Extract the (x, y) coordinate from the center of the cell holding the provided text.  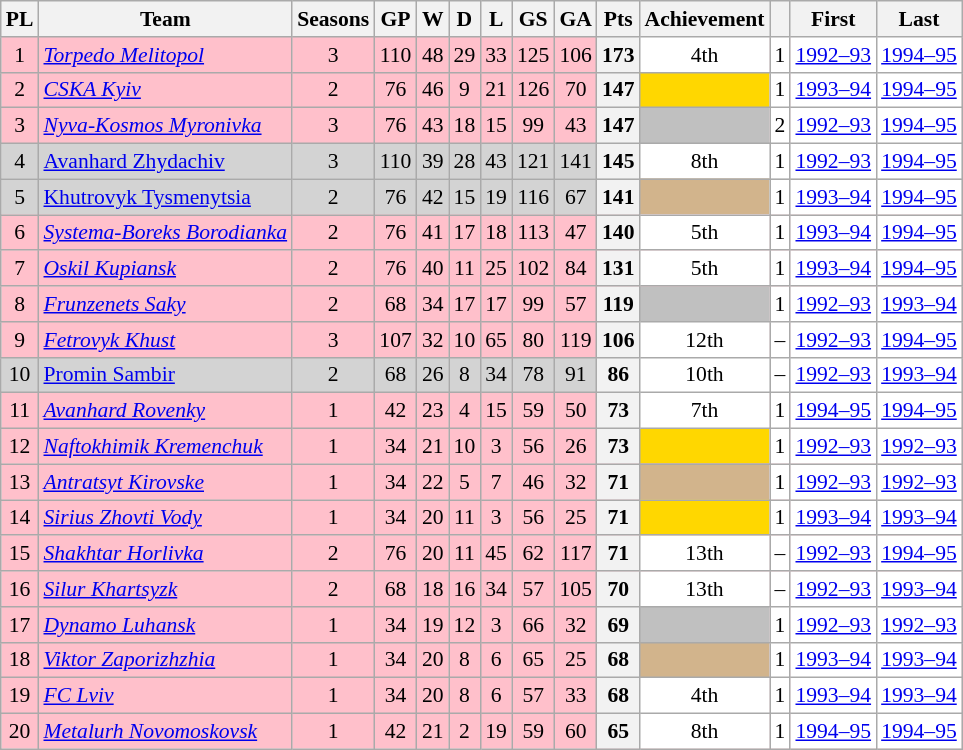
23 (433, 411)
7th (704, 411)
86 (618, 375)
Oskil Kupiansk (165, 269)
140 (618, 233)
91 (576, 375)
121 (534, 162)
173 (618, 55)
Torpedo Melitopol (165, 55)
131 (618, 269)
Avanhard Zhydachiv (165, 162)
Avanhard Rovenky (165, 411)
Team (165, 19)
29 (465, 55)
Antratsyt Kirovske (165, 482)
Sirius Zhovti Vody (165, 518)
Frunzenets Saky (165, 304)
67 (576, 197)
First (833, 19)
116 (534, 197)
13 (20, 482)
12th (704, 340)
Promin Sambir (165, 375)
80 (534, 340)
125 (534, 55)
39 (433, 162)
FC Lviv (165, 696)
50 (576, 411)
Metalurh Novomoskovsk (165, 732)
84 (576, 269)
60 (576, 732)
GP (396, 19)
14 (20, 518)
107 (396, 340)
GA (576, 19)
Seasons (333, 19)
45 (496, 554)
Khutrovyk Tysmenytsia (165, 197)
69 (618, 625)
117 (576, 554)
10th (704, 375)
78 (534, 375)
47 (576, 233)
145 (618, 162)
40 (433, 269)
Systema-Boreks Borodianka (165, 233)
CSKA Kyiv (165, 90)
102 (534, 269)
126 (534, 90)
66 (534, 625)
PL (20, 19)
Dynamo Luhansk (165, 625)
D (465, 19)
Naftokhimik Kremenchuk (165, 447)
Nyva-Kosmos Myronivka (165, 126)
Achievement (704, 19)
22 (433, 482)
Fetrovyk Khust (165, 340)
41 (433, 233)
W (433, 19)
28 (465, 162)
Shakhtar Horlivka (165, 554)
105 (576, 589)
Last (919, 19)
L (496, 19)
48 (433, 55)
62 (534, 554)
GS (534, 19)
Pts (618, 19)
Viktor Zaporizhzhia (165, 660)
113 (534, 233)
Silur Khartsyzk (165, 589)
